Search for the cell housing the specified text and yield its [x, y] center coordinate. 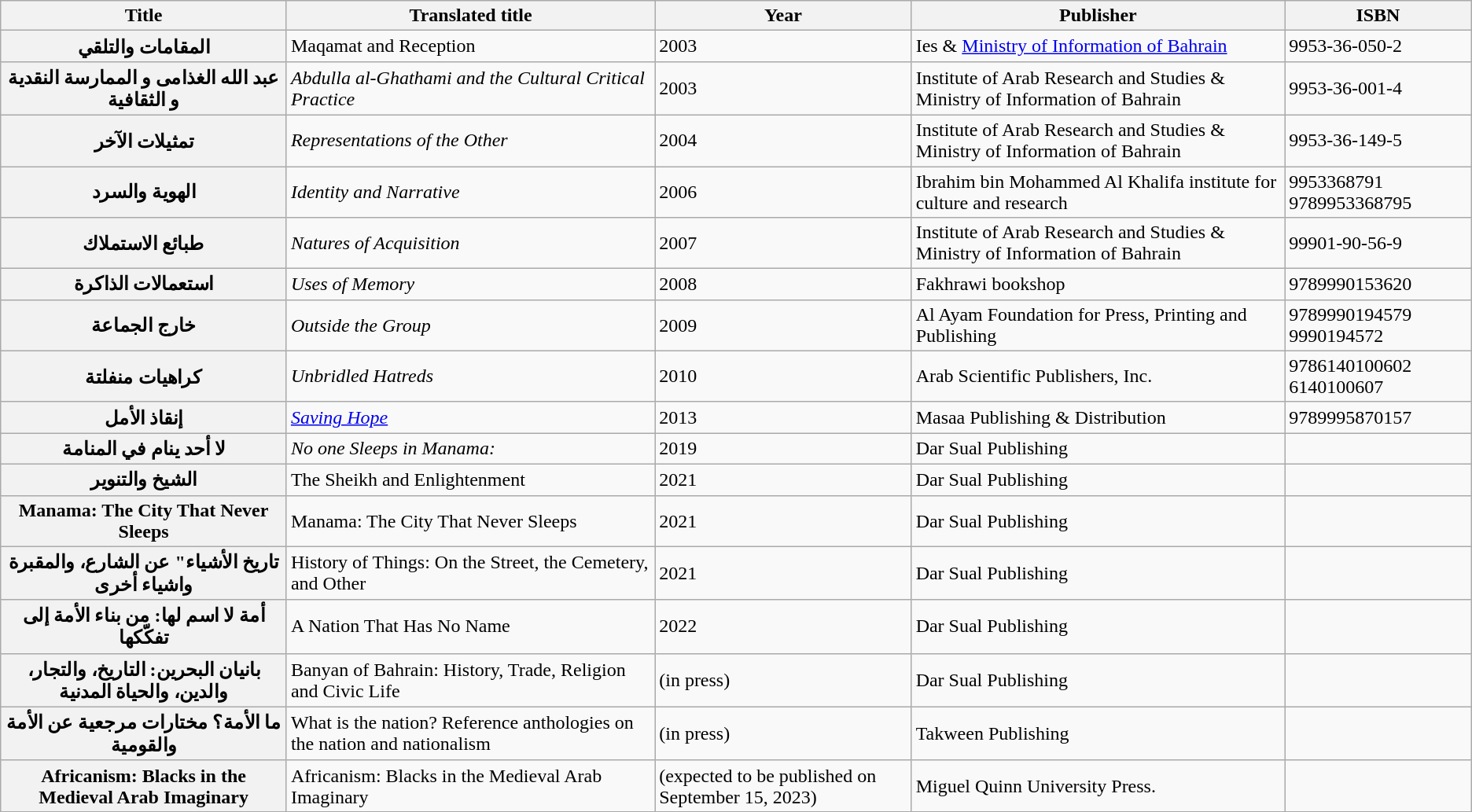
Abdulla al-Ghathami and the Cultural Critical Practice [470, 88]
2010 [783, 376]
Takween Publishing [1098, 733]
بانيان البحرين: التاريخ، والتجار، والدين، والحياة المدنية [144, 680]
عبد الله الغذامى و الممارسة النقدية و الثقافية [144, 88]
استعمالات الذاكرة [144, 285]
2022 [783, 626]
ما الأمة؟ مختارات مرجعية عن الأمة والقومية [144, 733]
9789995870157 [1378, 417]
تمثيلات الآخر [144, 140]
A Nation That Has No Name [470, 626]
2006 [783, 192]
أمة لا اسم لها: من بناء الأمة إلى تفكّكها [144, 626]
كراهيات منفلتة [144, 376]
ISBN [1378, 16]
Title [144, 16]
Unbridled Hatreds [470, 376]
الهوية والسرد [144, 192]
Year [783, 16]
Masaa Publishing & Distribution [1098, 417]
Representations of the Other [470, 140]
9786140100602 6140100607 [1378, 376]
The Sheikh and Enlightenment [470, 479]
تاريخ الأشياء" عن الشارع، والمقبرة واشياء أخرى [144, 573]
99901-90-56-9 [1378, 244]
طبائع الاستملاك [144, 244]
Maqamat and Reception [470, 46]
(expected to be published on September 15, 2023) [783, 786]
Arab Scientific Publishers, Inc. [1098, 376]
2013 [783, 417]
9953368791 9789953368795 [1378, 192]
9789990153620 [1378, 285]
Ies & Ministry of Information of Bahrain [1098, 46]
9953-36-149-5 [1378, 140]
2019 [783, 449]
2008 [783, 285]
2007 [783, 244]
Saving Hope [470, 417]
Ibrahim bin Mohammed Al Khalifa institute for culture and research [1098, 192]
2004 [783, 140]
Uses of Memory [470, 285]
Natures of Acquisition [470, 244]
Outside the Group [470, 325]
9789990194579 9990194572 [1378, 325]
المقامات والتلقي [144, 46]
خارج الجماعة [144, 325]
إنقاذ الأمل [144, 417]
What is the nation? Reference anthologies on the nation and nationalism [470, 733]
Banyan of Bahrain: History, Trade, Religion and Civic Life [470, 680]
9953-36-001-4 [1378, 88]
Fakhrawi bookshop [1098, 285]
لا أحد ينام في المنامة [144, 449]
Al Ayam Foundation for Press, Printing and Publishing [1098, 325]
Publisher [1098, 16]
Translated title [470, 16]
Identity and Narrative [470, 192]
الشيخ والتنوير [144, 479]
2009 [783, 325]
No one Sleeps in Manama: [470, 449]
History of Things: On the Street, the Cemetery, and Other [470, 573]
9953-36-050-2 [1378, 46]
Miguel Quinn University Press. [1098, 786]
